Capture the cell that displays the provided text and extract its (x, y) central coordinate. 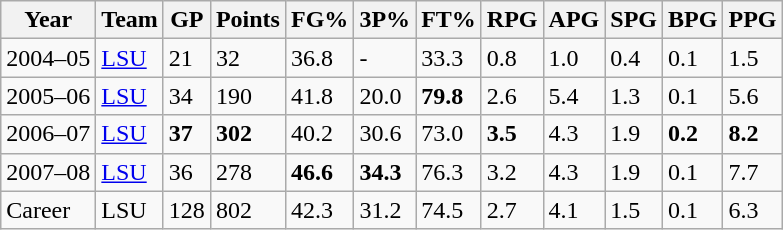
1.3 (634, 96)
4.1 (574, 210)
3.2 (512, 172)
7.7 (752, 172)
Team (130, 20)
5.4 (574, 96)
74.5 (449, 210)
1.0 (574, 58)
8.2 (752, 134)
FT% (449, 20)
36 (186, 172)
41.8 (319, 96)
34.3 (385, 172)
2007–08 (48, 172)
0.4 (634, 58)
Points (248, 20)
42.3 (319, 210)
0.8 (512, 58)
RPG (512, 20)
20.0 (385, 96)
128 (186, 210)
APG (574, 20)
2.6 (512, 96)
73.0 (449, 134)
2006–07 (48, 134)
34 (186, 96)
Year (48, 20)
BPG (693, 20)
5.6 (752, 96)
76.3 (449, 172)
278 (248, 172)
46.6 (319, 172)
190 (248, 96)
0.2 (693, 134)
PPG (752, 20)
40.2 (319, 134)
6.3 (752, 210)
SPG (634, 20)
79.8 (449, 96)
302 (248, 134)
33.3 (449, 58)
32 (248, 58)
3P% (385, 20)
3.5 (512, 134)
2005–06 (48, 96)
31.2 (385, 210)
30.6 (385, 134)
37 (186, 134)
- (385, 58)
802 (248, 210)
21 (186, 58)
Career (48, 210)
2004–05 (48, 58)
GP (186, 20)
36.8 (319, 58)
2.7 (512, 210)
FG% (319, 20)
